Find where the given text appears and provide that cell's center as [X, Y] coordinate. 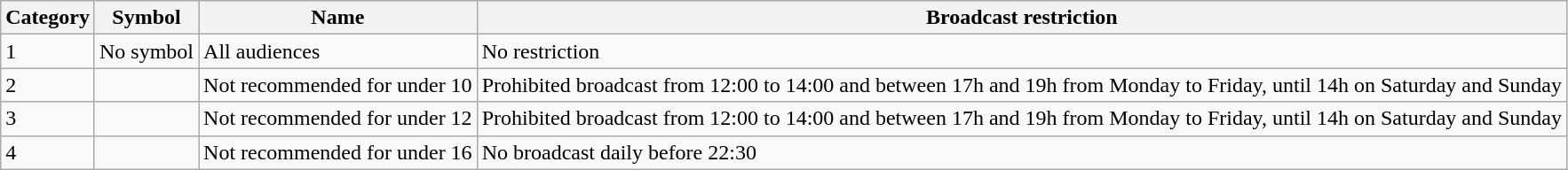
Name [338, 18]
All audiences [338, 51]
3 [48, 119]
Not recommended for under 12 [338, 119]
Symbol [146, 18]
4 [48, 152]
1 [48, 51]
Not recommended for under 16 [338, 152]
Not recommended for under 10 [338, 85]
No broadcast daily before 22:30 [1021, 152]
Broadcast restriction [1021, 18]
No symbol [146, 51]
Category [48, 18]
2 [48, 85]
No restriction [1021, 51]
